Locate the cell with the specified text and output its (x, y) center coordinate. 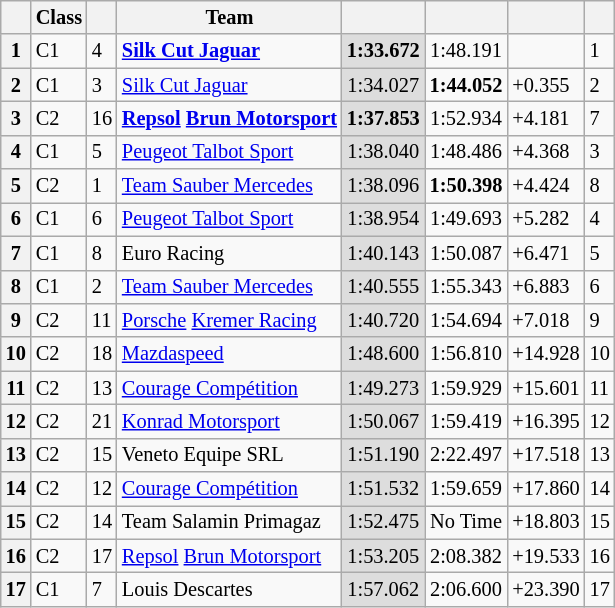
1:54.694 (466, 320)
1:48.191 (466, 51)
1:50.398 (466, 186)
2:22.497 (466, 455)
18 (102, 354)
No Time (466, 522)
1:40.555 (384, 287)
Veneto Equipe SRL (230, 455)
Team (230, 17)
1:53.205 (384, 556)
Euro Racing (230, 253)
1:57.062 (384, 589)
1:49.273 (384, 388)
+17.860 (546, 489)
+6.883 (546, 287)
1:59.929 (466, 388)
1:55.343 (466, 287)
+16.395 (546, 421)
1:51.190 (384, 455)
1:49.693 (466, 219)
1:44.052 (466, 85)
1:34.027 (384, 85)
+18.803 (546, 522)
2:08.382 (466, 556)
+23.390 (546, 589)
1:33.672 (384, 51)
1:38.096 (384, 186)
+4.181 (546, 118)
1:48.600 (384, 354)
+0.355 (546, 85)
Porsche Kremer Racing (230, 320)
+17.518 (546, 455)
Louis Descartes (230, 589)
+19.533 (546, 556)
1:40.143 (384, 253)
Mazdaspeed (230, 354)
+14.928 (546, 354)
Konrad Motorsport (230, 421)
1:51.532 (384, 489)
+7.018 (546, 320)
1:59.419 (466, 421)
Team Salamin Primagaz (230, 522)
2:06.600 (466, 589)
1:59.659 (466, 489)
21 (102, 421)
+15.601 (546, 388)
1:52.934 (466, 118)
1:56.810 (466, 354)
+5.282 (546, 219)
1:38.954 (384, 219)
+4.424 (546, 186)
1:50.087 (466, 253)
+4.368 (546, 152)
1:52.475 (384, 522)
1:38.040 (384, 152)
Class (59, 17)
+6.471 (546, 253)
1:50.067 (384, 421)
1:48.486 (466, 152)
1:40.720 (384, 320)
1:37.853 (384, 118)
